Pinpoint the cell where the given text exists, returning its [X, Y] midpoint coordinate. 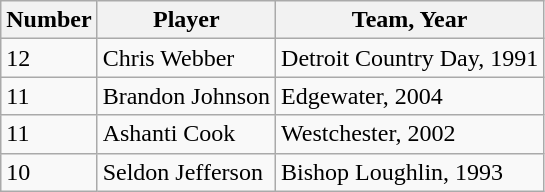
Detroit Country Day, 1991 [410, 58]
Player [186, 20]
Westchester, 2002 [410, 134]
Ashanti Cook [186, 134]
Seldon Jefferson [186, 172]
Number [49, 20]
Team, Year [410, 20]
10 [49, 172]
12 [49, 58]
Chris Webber [186, 58]
Brandon Johnson [186, 96]
Edgewater, 2004 [410, 96]
Bishop Loughlin, 1993 [410, 172]
